Locate the cell with the specified text and output its [X, Y] center coordinate. 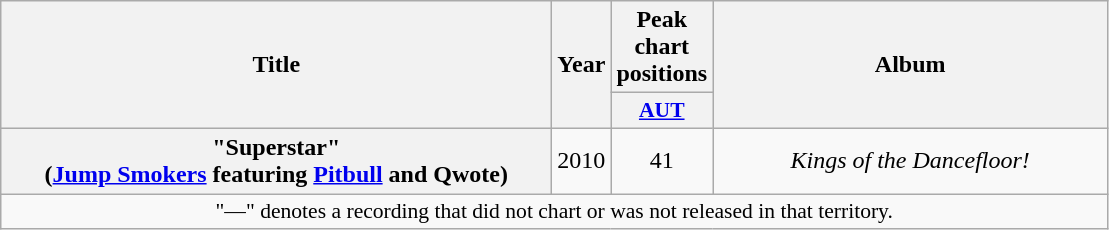
AUT [662, 111]
"Superstar" (Jump Smokers featuring Pitbull and Qwote) [276, 160]
Title [276, 65]
Peak chart positions [662, 47]
2010 [582, 160]
Year [582, 65]
Album [910, 65]
41 [662, 160]
"—" denotes a recording that did not chart or was not released in that territory. [554, 212]
Kings of the Dancefloor! [910, 160]
